Find where the given text appears and provide that cell's center as [X, Y] coordinate. 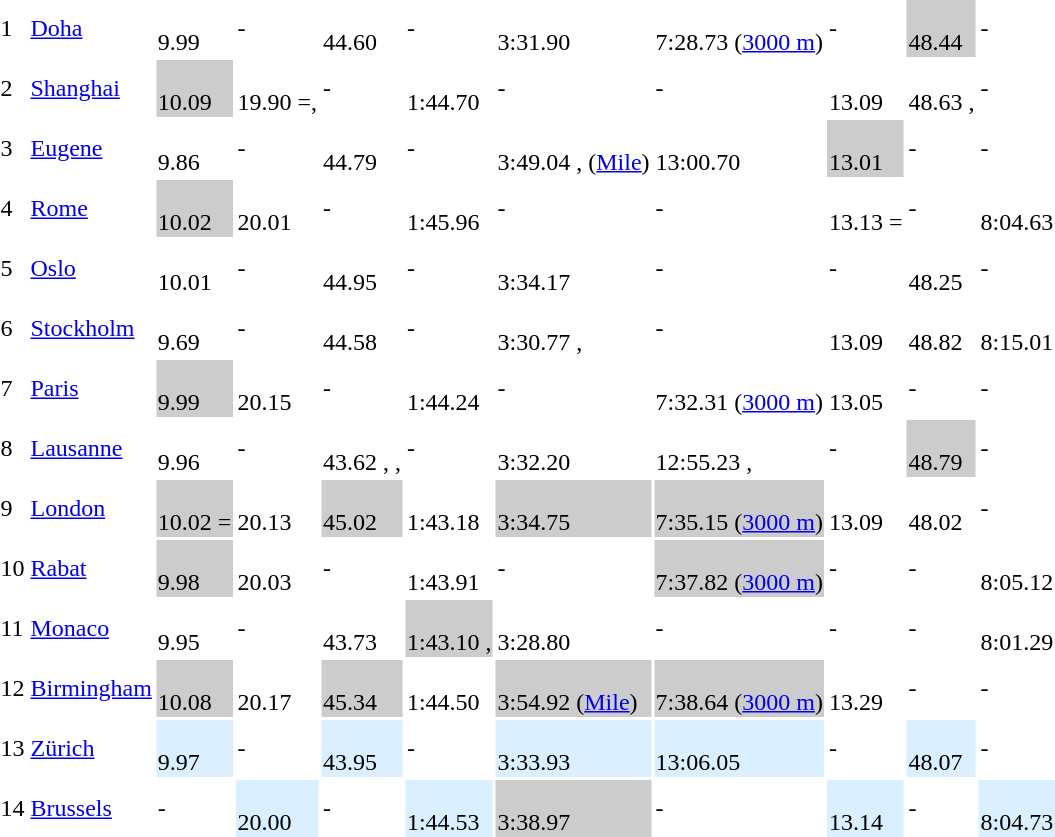
8:15.01 [1017, 328]
44.60 [362, 28]
1:43.91 [449, 568]
9.95 [194, 628]
48.07 [942, 748]
9.69 [194, 328]
13.14 [866, 808]
Eugene [91, 148]
Brussels [91, 808]
13:00.70 [739, 148]
Oslo [91, 268]
1:44.24 [449, 388]
1:44.50 [449, 688]
Rabat [91, 568]
3:34.17 [574, 268]
3:49.04 , (Mile) [574, 148]
8:05.12 [1017, 568]
Shanghai [91, 88]
48.63 , [942, 88]
48.25 [942, 268]
Lausanne [91, 448]
1:44.70 [449, 88]
48.79 [942, 448]
13.13 = [866, 208]
20.15 [278, 388]
Zürich [91, 748]
1:45.96 [449, 208]
20.03 [278, 568]
48.82 [942, 328]
13.01 [866, 148]
13.05 [866, 388]
Rome [91, 208]
10.09 [194, 88]
13.29 [866, 688]
44.79 [362, 148]
3:30.77 , [574, 328]
1:43.18 [449, 508]
20.00 [278, 808]
1:44.53 [449, 808]
19.90 =, [278, 88]
3:34.75 [574, 508]
3:54.92 (Mile) [574, 688]
7:35.15 (3000 m) [739, 508]
13:06.05 [739, 748]
44.95 [362, 268]
3:31.90 [574, 28]
London [91, 508]
20.01 [278, 208]
20.17 [278, 688]
10.02 = [194, 508]
9.86 [194, 148]
9.98 [194, 568]
Monaco [91, 628]
1:43.10 , [449, 628]
3:33.93 [574, 748]
7:28.73 (3000 m) [739, 28]
8:01.29 [1017, 628]
48.02 [942, 508]
3:32.20 [574, 448]
10.08 [194, 688]
9.96 [194, 448]
10.02 [194, 208]
Paris [91, 388]
3:28.80 [574, 628]
7:38.64 (3000 m) [739, 688]
Doha [91, 28]
20.13 [278, 508]
Stockholm [91, 328]
7:32.31 (3000 m) [739, 388]
8:04.73 [1017, 808]
43.73 [362, 628]
44.58 [362, 328]
7:37.82 (3000 m) [739, 568]
43.95 [362, 748]
48.44 [942, 28]
3:38.97 [574, 808]
10.01 [194, 268]
9.97 [194, 748]
8:04.63 [1017, 208]
Birmingham [91, 688]
45.02 [362, 508]
45.34 [362, 688]
43.62 , , [362, 448]
12:55.23 , [739, 448]
